Identify which cell holds the provided text, then report its [x, y] central coordinate. 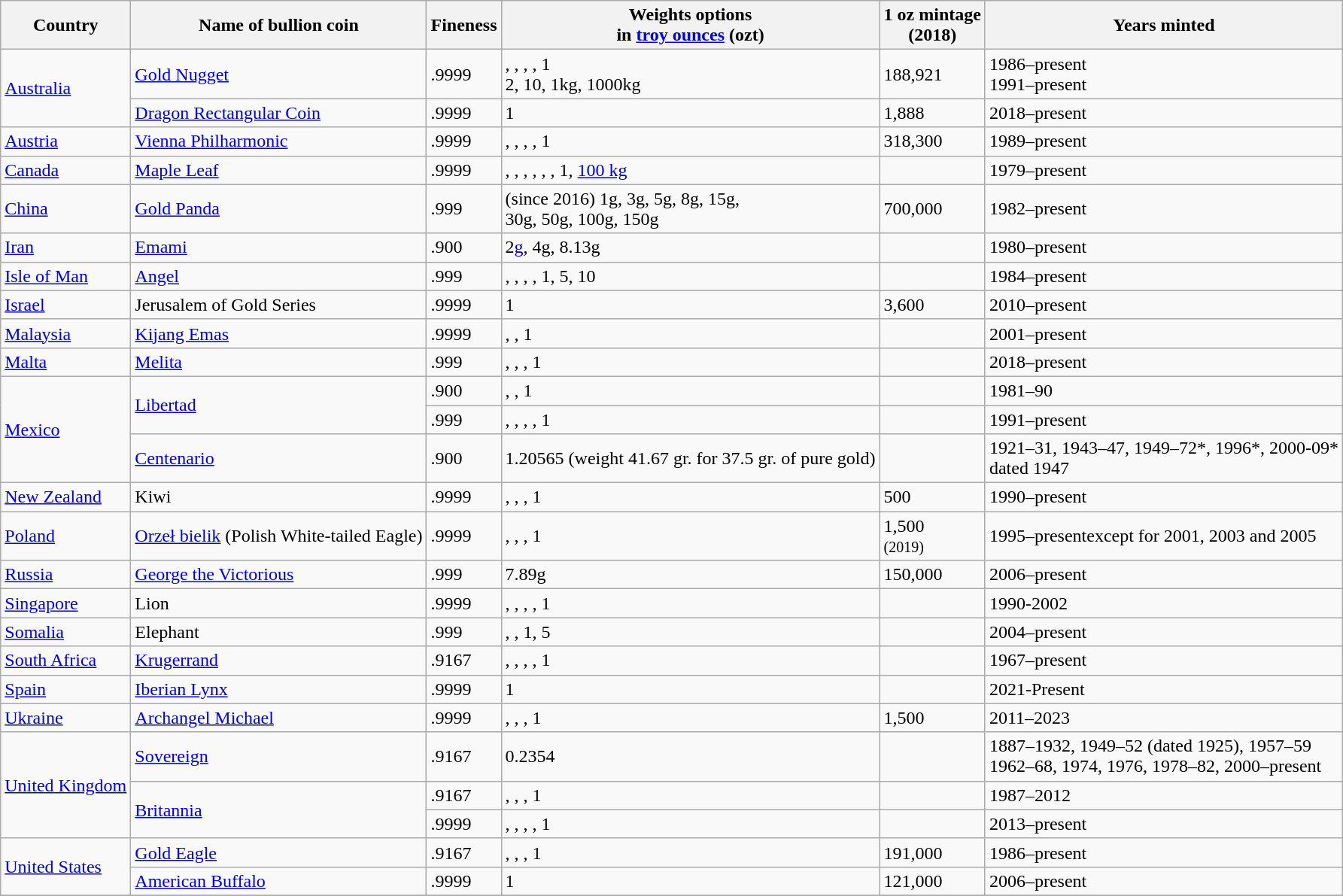
1981–90 [1163, 390]
Canada [66, 170]
Emami [278, 248]
Somalia [66, 632]
Weights optionsin troy ounces (ozt) [691, 26]
1921–31, 1943–47, 1949–72*, 1996*, 2000-09*dated 1947 [1163, 459]
1,888 [932, 113]
Dragon Rectangular Coin [278, 113]
Israel [66, 305]
1990-2002 [1163, 603]
700,000 [932, 209]
Mexico [66, 429]
South Africa [66, 661]
George the Victorious [278, 575]
Isle of Man [66, 276]
1967–present [1163, 661]
Malta [66, 362]
Name of bullion coin [278, 26]
Poland [66, 536]
2021-Present [1163, 689]
, , , , 1 2, 10, 1kg, 1000kg [691, 74]
Gold Panda [278, 209]
1986–present [1163, 852]
Ukraine [66, 718]
Gold Eagle [278, 852]
United Kingdom [66, 785]
Fineness [463, 26]
Australia [66, 89]
2g, 4g, 8.13g [691, 248]
1989–present [1163, 141]
Iran [66, 248]
1 oz mintage(2018) [932, 26]
191,000 [932, 852]
, , 1, 5 [691, 632]
2004–present [1163, 632]
United States [66, 867]
Russia [66, 575]
China [66, 209]
121,000 [932, 881]
Centenario [278, 459]
Melita [278, 362]
Spain [66, 689]
Iberian Lynx [278, 689]
New Zealand [66, 497]
2010–present [1163, 305]
(since 2016) 1g, 3g, 5g, 8g, 15g, 30g, 50g, 100g, 150g [691, 209]
Lion [278, 603]
Maple Leaf [278, 170]
1,500(2019) [932, 536]
1887–1932, 1949–52 (dated 1925), 1957–59 1962–68, 1974, 1976, 1978–82, 2000–present [1163, 757]
Country [66, 26]
3,600 [932, 305]
Vienna Philharmonic [278, 141]
2011–2023 [1163, 718]
1.20565 (weight 41.67 gr. for 37.5 gr. of pure gold) [691, 459]
1,500 [932, 718]
1986–present 1991–present [1163, 74]
, , , , 1, 5, 10 [691, 276]
150,000 [932, 575]
0.2354 [691, 757]
Britannia [278, 809]
2001–present [1163, 333]
Singapore [66, 603]
American Buffalo [278, 881]
Orzeł bielik (Polish White-tailed Eagle) [278, 536]
Years minted [1163, 26]
Gold Nugget [278, 74]
Austria [66, 141]
Kijang Emas [278, 333]
500 [932, 497]
Angel [278, 276]
7.89g [691, 575]
Elephant [278, 632]
2013–present [1163, 824]
Archangel Michael [278, 718]
Sovereign [278, 757]
Malaysia [66, 333]
1990–present [1163, 497]
Krugerrand [278, 661]
318,300 [932, 141]
1987–2012 [1163, 795]
1991–present [1163, 419]
1979–present [1163, 170]
1982–present [1163, 209]
, , , , , , 1, 100 kg [691, 170]
1995–presentexcept for 2001, 2003 and 2005 [1163, 536]
1980–present [1163, 248]
1984–present [1163, 276]
Jerusalem of Gold Series [278, 305]
188,921 [932, 74]
Libertad [278, 405]
Kiwi [278, 497]
